Extract the (x, y) coordinate from the center of the cell holding the provided text.  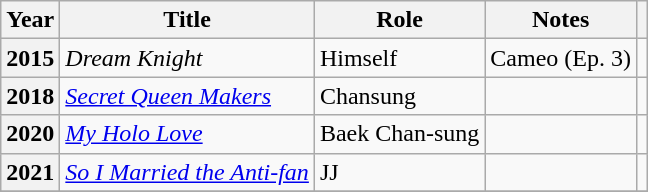
Notes (561, 20)
Himself (399, 58)
2018 (30, 96)
2020 (30, 134)
Role (399, 20)
JJ (399, 172)
Baek Chan-sung (399, 134)
Dream Knight (188, 58)
Title (188, 20)
Year (30, 20)
2021 (30, 172)
2015 (30, 58)
Chansung (399, 96)
Secret Queen Makers (188, 96)
My Holo Love (188, 134)
Cameo (Ep. 3) (561, 58)
So I Married the Anti-fan (188, 172)
